Return the (X, Y) coordinate for the center point of the cell that contains the specified text.  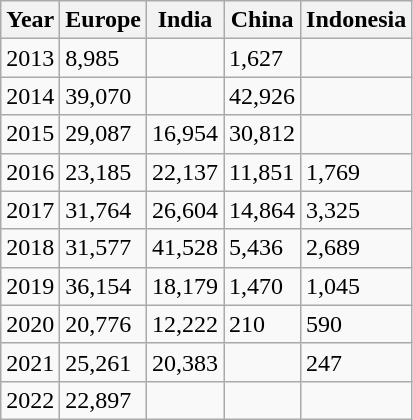
2015 (30, 134)
36,154 (104, 286)
247 (356, 362)
2018 (30, 248)
31,764 (104, 210)
20,383 (184, 362)
Europe (104, 20)
2016 (30, 172)
39,070 (104, 96)
2021 (30, 362)
30,812 (262, 134)
16,954 (184, 134)
2013 (30, 58)
25,261 (104, 362)
12,222 (184, 324)
India (184, 20)
2017 (30, 210)
29,087 (104, 134)
11,851 (262, 172)
31,577 (104, 248)
590 (356, 324)
14,864 (262, 210)
18,179 (184, 286)
1,769 (356, 172)
Year (30, 20)
China (262, 20)
2014 (30, 96)
8,985 (104, 58)
42,926 (262, 96)
Indonesia (356, 20)
2022 (30, 400)
22,897 (104, 400)
2019 (30, 286)
20,776 (104, 324)
22,137 (184, 172)
2,689 (356, 248)
1,470 (262, 286)
2020 (30, 324)
210 (262, 324)
1,045 (356, 286)
1,627 (262, 58)
5,436 (262, 248)
41,528 (184, 248)
23,185 (104, 172)
3,325 (356, 210)
26,604 (184, 210)
